For the text-containing cell, return its midpoint in (X, Y) coordinate format. 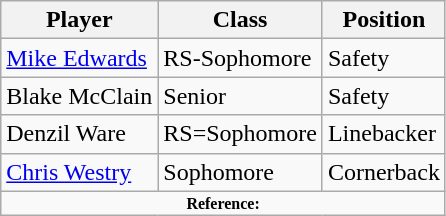
Senior (240, 96)
Linebacker (384, 134)
RS=Sophomore (240, 134)
Denzil Ware (80, 134)
Position (384, 20)
RS-Sophomore (240, 58)
Sophomore (240, 172)
Mike Edwards (80, 58)
Chris Westry (80, 172)
Class (240, 20)
Player (80, 20)
Reference: (224, 203)
Blake McClain (80, 96)
Cornerback (384, 172)
